Determine the [X, Y] coordinate at the center of the cell enclosing the given text.  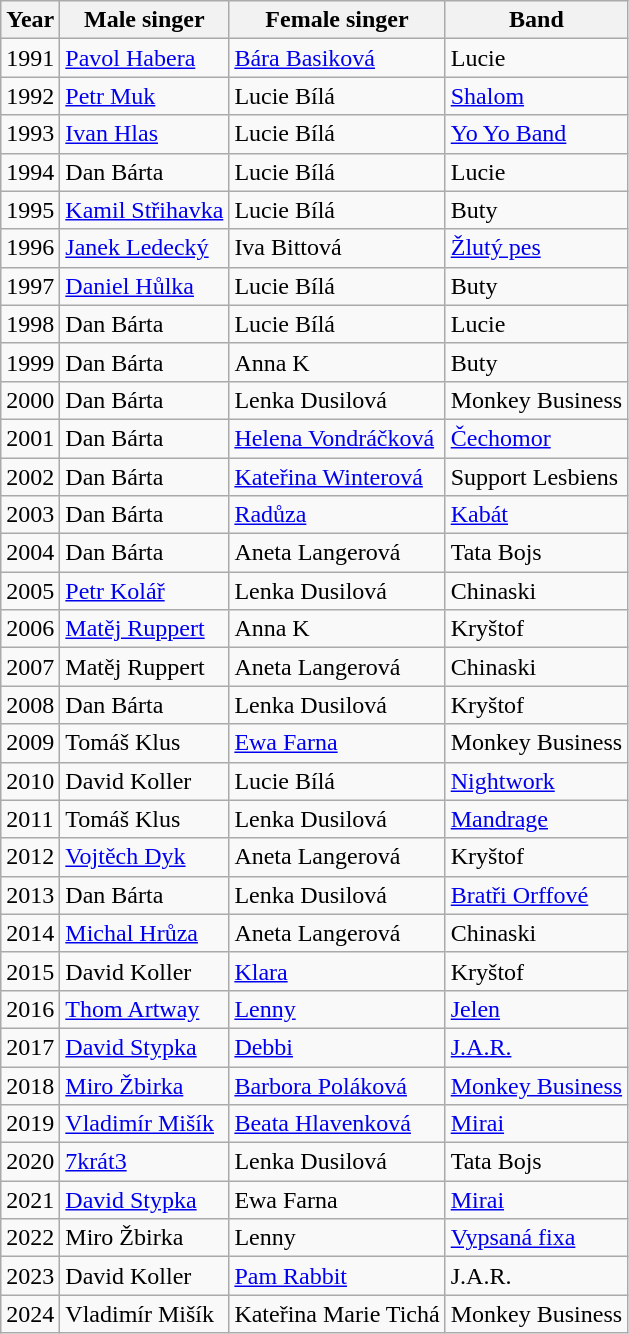
Janek Ledecký [144, 248]
2006 [30, 629]
2014 [30, 933]
1997 [30, 286]
2020 [30, 1162]
1995 [30, 210]
2021 [30, 1200]
2012 [30, 857]
1996 [30, 248]
Vypsaná fixa [536, 1238]
Radůza [337, 515]
2018 [30, 1085]
Kabát [536, 515]
Ivan Hlas [144, 134]
Pam Rabbit [337, 1276]
Year [30, 20]
Jelen [536, 1009]
2015 [30, 971]
Iva Bittová [337, 248]
Bára Basiková [337, 58]
2001 [30, 438]
Barbora Poláková [337, 1085]
2013 [30, 895]
1991 [30, 58]
2022 [30, 1238]
Beata Hlavenková [337, 1124]
2005 [30, 591]
Michal Hrůza [144, 933]
Kateřina Winterová [337, 477]
Daniel Hůlka [144, 286]
2004 [30, 553]
1998 [30, 324]
Shalom [536, 96]
1993 [30, 134]
Yo Yo Band [536, 134]
Petr Kolář [144, 591]
Thom Artway [144, 1009]
2007 [30, 667]
Kamil Střihavka [144, 210]
Mandrage [536, 819]
2003 [30, 515]
2016 [30, 1009]
Kateřina Marie Tichá [337, 1314]
2002 [30, 477]
2008 [30, 705]
Žlutý pes [536, 248]
Support Lesbiens [536, 477]
1992 [30, 96]
2017 [30, 1047]
7krát3 [144, 1162]
Klara [337, 971]
2024 [30, 1314]
Helena Vondráčková [337, 438]
2009 [30, 743]
1999 [30, 362]
Female singer [337, 20]
2010 [30, 781]
Čechomor [536, 438]
2011 [30, 819]
Vojtěch Dyk [144, 857]
2019 [30, 1124]
Pavol Habera [144, 58]
Bratři Orffové [536, 895]
Petr Muk [144, 96]
2023 [30, 1276]
1994 [30, 172]
Band [536, 20]
Male singer [144, 20]
2000 [30, 400]
Debbi [337, 1047]
Nightwork [536, 781]
